Pinpoint the cell where the given text exists, returning its [X, Y] midpoint coordinate. 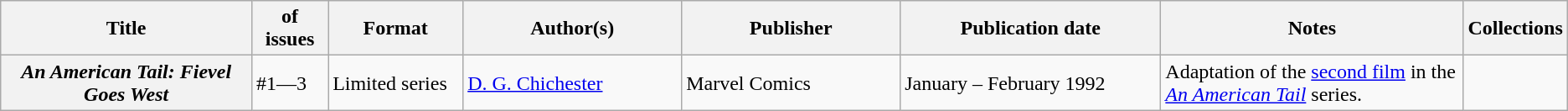
Limited series [395, 82]
Author(s) [573, 29]
Title [126, 29]
Format [395, 29]
An American Tail: Fievel Goes West [126, 82]
D. G. Chichester [573, 82]
Publication date [1030, 29]
Collections [1515, 29]
#1—3 [290, 82]
January – February 1992 [1030, 82]
of issues [290, 29]
Notes [1312, 29]
Publisher [791, 29]
Marvel Comics [791, 82]
Adaptation of the second film in the An American Tail series. [1312, 82]
